Return (X, Y) of the center of cell containing provided text 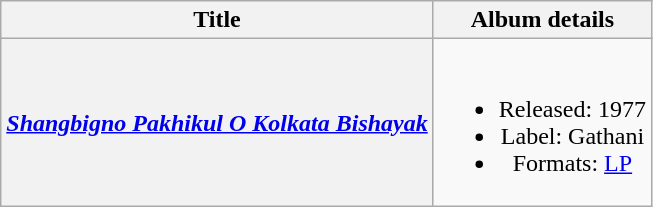
Released: 1977Label: GathaniFormats: LP (542, 122)
Title (218, 20)
Album details (542, 20)
Shangbigno Pakhikul O Kolkata Bishayak (218, 122)
